Output the [x, y] coordinate of the center of the cell containing the given text.  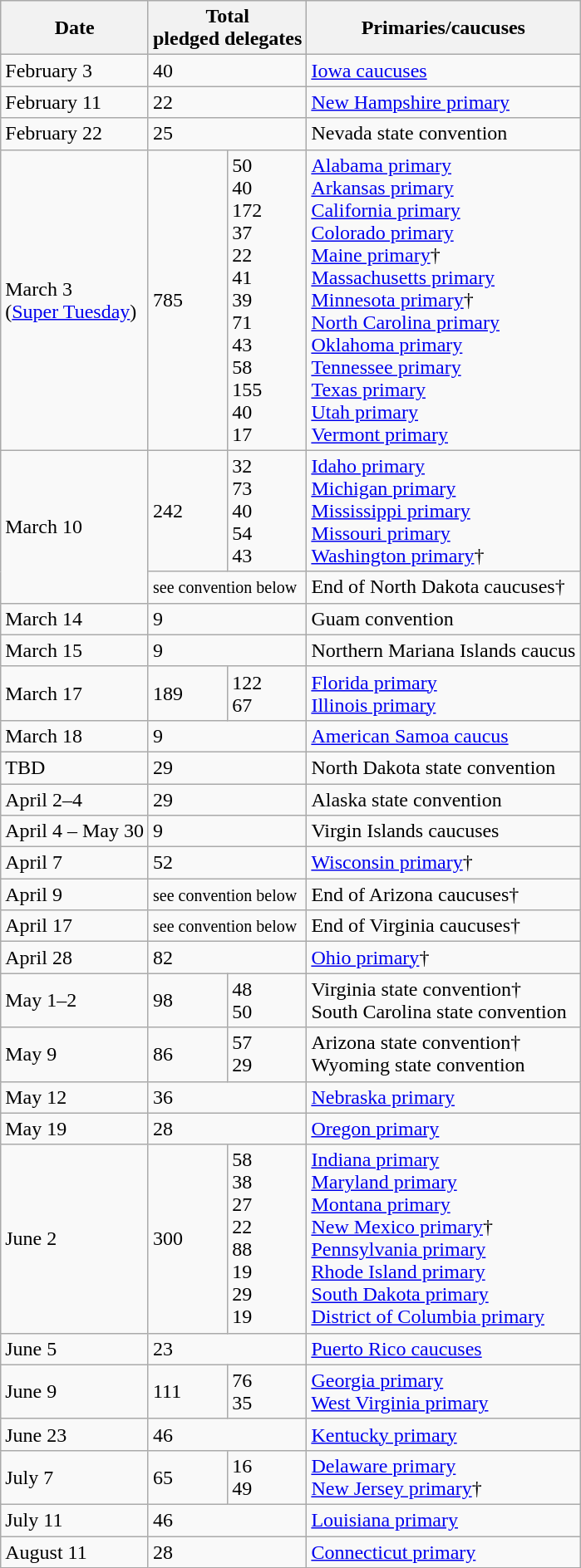
Connecticut primary [444, 1552]
American Samoa caucus [444, 736]
Northern Mariana Islands caucus [444, 650]
Primaries/caucuses [444, 28]
189 [188, 693]
May 19 [75, 1129]
Ohio primary† [444, 958]
August 11 [75, 1552]
March 14 [75, 619]
4850 [268, 1000]
Delaware primaryNew Jersey primary† [444, 1477]
June 9 [75, 1392]
Nebraska primary [444, 1097]
June 5 [75, 1349]
February 11 [75, 102]
242 [188, 511]
Iowa caucuses [444, 71]
86 [188, 1055]
May 9 [75, 1055]
82 [227, 958]
300 [188, 1239]
April 9 [75, 894]
1649 [268, 1477]
25 [227, 134]
5729 [268, 1055]
Georgia primaryWest Virginia primary [444, 1392]
65 [188, 1477]
February 22 [75, 134]
40 [227, 71]
Louisiana primary [444, 1520]
22 [227, 102]
April 28 [75, 958]
TBD [75, 767]
Florida primaryIllinois primary [444, 693]
Guam convention [444, 619]
Idaho primaryMichigan primaryMississippi primaryMissouri primaryWashington primary† [444, 511]
March 3(Super Tuesday) [75, 300]
March 10 [75, 527]
23 [227, 1349]
April 17 [75, 926]
New Hampshire primary [444, 102]
End of Arizona caucuses† [444, 894]
April 4 – May 30 [75, 831]
5838272288192919 [268, 1239]
April 2–4 [75, 800]
July 11 [75, 1520]
July 7 [75, 1477]
June 2 [75, 1239]
March 15 [75, 650]
785 [188, 300]
3273405443 [268, 511]
March 17 [75, 693]
Arizona state convention†Wyoming state convention [444, 1055]
Virginia state convention†South Carolina state convention [444, 1000]
Wisconsin primary† [444, 863]
5040172372241397143581554017 [268, 300]
End of North Dakota caucuses† [444, 587]
March 18 [75, 736]
Kentucky primary [444, 1434]
Date [75, 28]
Puerto Rico caucuses [444, 1349]
End of Virginia caucuses† [444, 926]
Alaska state convention [444, 800]
7635 [268, 1392]
May 12 [75, 1097]
Totalpledged delegates [227, 28]
June 23 [75, 1434]
111 [188, 1392]
36 [227, 1097]
April 7 [75, 863]
May 1–2 [75, 1000]
Oregon primary [444, 1129]
98 [188, 1000]
52 [227, 863]
February 3 [75, 71]
North Dakota state convention [444, 767]
Nevada state convention [444, 134]
12267 [268, 693]
Virgin Islands caucuses [444, 831]
